For the text-containing cell, return its midpoint in (X, Y) coordinate format. 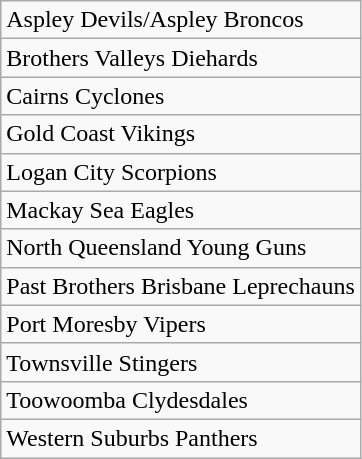
Townsville Stingers (181, 362)
Port Moresby Vipers (181, 324)
Western Suburbs Panthers (181, 438)
Cairns Cyclones (181, 96)
Past Brothers Brisbane Leprechauns (181, 286)
Mackay Sea Eagles (181, 210)
Brothers Valleys Diehards (181, 58)
Gold Coast Vikings (181, 134)
Aspley Devils/Aspley Broncos (181, 20)
North Queensland Young Guns (181, 248)
Toowoomba Clydesdales (181, 400)
Logan City Scorpions (181, 172)
